Return the [X, Y] coordinate for the center point of the cell that contains the specified text.  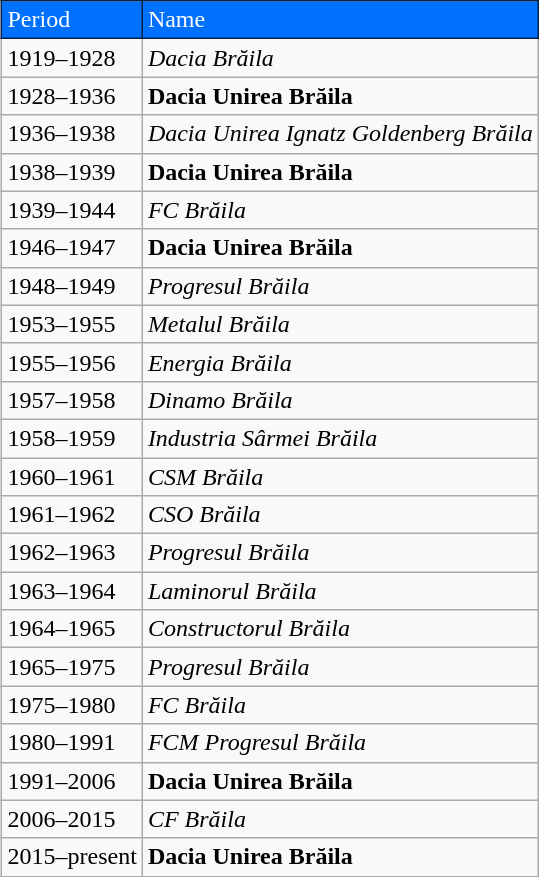
1964–1965 [72, 629]
1936–1938 [72, 134]
2006–2015 [72, 819]
Laminorul Brăila [340, 591]
Dinamo Brăila [340, 400]
1991–2006 [72, 781]
CSO Brăila [340, 515]
1938–1939 [72, 172]
1963–1964 [72, 591]
1980–1991 [72, 743]
Dacia Unirea Ignatz Goldenberg Brăila [340, 134]
1928–1936 [72, 96]
Dacia Brăila [340, 58]
Energia Brăila [340, 362]
2015–present [72, 857]
Industria Sârmei Brăila [340, 438]
1961–1962 [72, 515]
1958–1959 [72, 438]
1965–1975 [72, 667]
CF Brăila [340, 819]
Period [72, 20]
1948–1949 [72, 286]
1939–1944 [72, 210]
Name [340, 20]
Metalul Brăila [340, 324]
1962–1963 [72, 553]
1960–1961 [72, 477]
1946–1947 [72, 248]
1957–1958 [72, 400]
1975–1980 [72, 705]
Constructorul Brăila [340, 629]
FCM Progresul Brăila [340, 743]
CSM Brăila [340, 477]
1953–1955 [72, 324]
1955–1956 [72, 362]
1919–1928 [72, 58]
